Search for the cell housing the specified text and yield its (x, y) center coordinate. 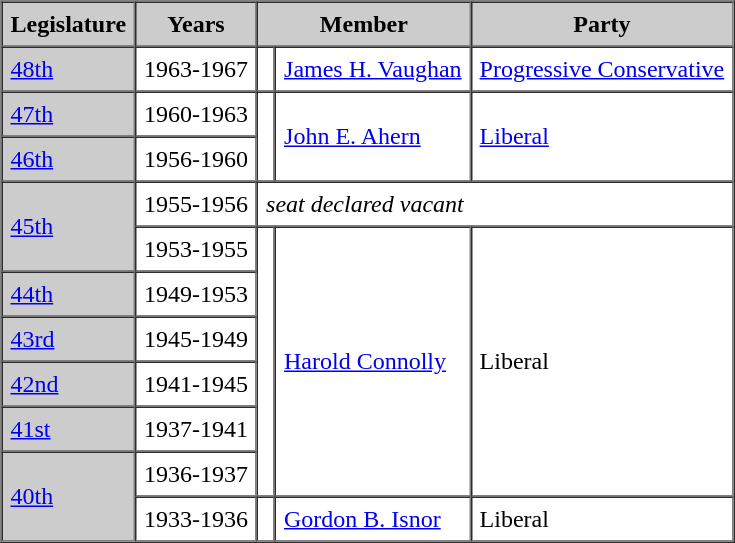
Years (196, 24)
1936-1937 (196, 474)
1956-1960 (196, 158)
1953-1955 (196, 248)
Party (602, 24)
41st (69, 428)
1937-1941 (196, 428)
40th (69, 497)
1963-1967 (196, 68)
Legislature (69, 24)
1955-1956 (196, 204)
1949-1953 (196, 294)
John E. Ahern (373, 137)
43rd (69, 338)
48th (69, 68)
47th (69, 114)
46th (69, 158)
1960-1963 (196, 114)
42nd (69, 384)
James H. Vaughan (373, 68)
Harold Connolly (373, 361)
Gordon B. Isnor (373, 518)
1945-1949 (196, 338)
45th (69, 227)
1933-1936 (196, 518)
Member (364, 24)
44th (69, 294)
1941-1945 (196, 384)
Progressive Conservative (602, 68)
seat declared vacant (495, 204)
